From the cell containing the given text, extract its center point as [X, Y] coordinate. 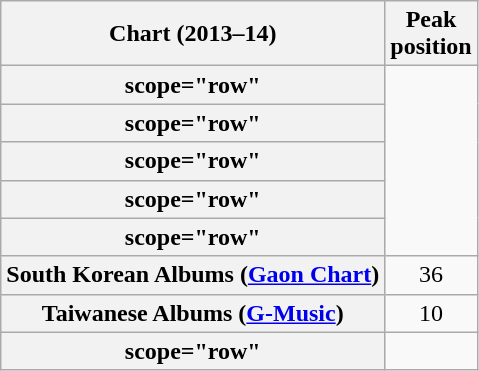
Peakposition [431, 34]
South Korean Albums (Gaon Chart) [193, 275]
Chart (2013–14) [193, 34]
36 [431, 275]
Taiwanese Albums (G-Music) [193, 313]
10 [431, 313]
